Scan for the cell matching the given text and deliver its (X, Y) coordinate at center. 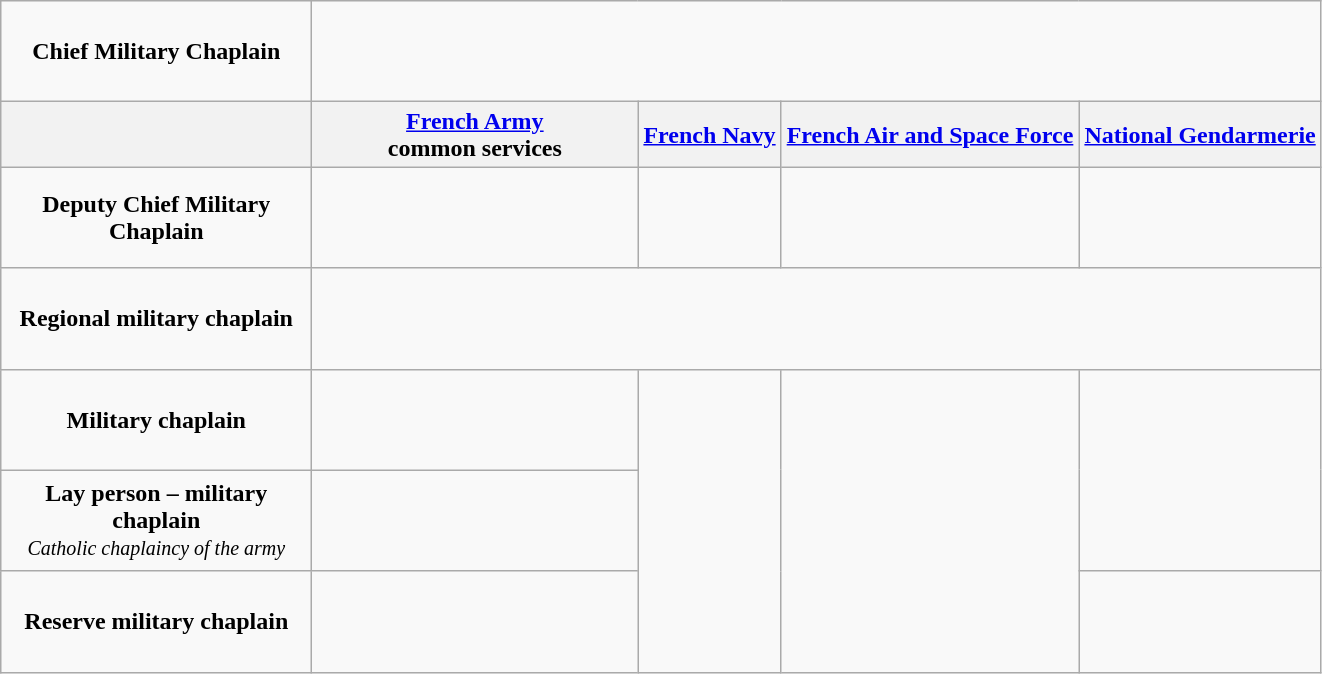
Military chaplain (156, 420)
Deputy Chief Military Chaplain (156, 218)
French Air and Space Force (930, 134)
Lay person – military chaplain Catholic chaplaincy of the army (156, 520)
Regional military chaplain (156, 318)
French Navy (710, 134)
Chief Military Chaplain (156, 52)
French Army common services (475, 134)
Reserve military chaplain (156, 622)
National Gendarmerie (1200, 134)
